Output the [X, Y] coordinate of the center of the cell containing the given text.  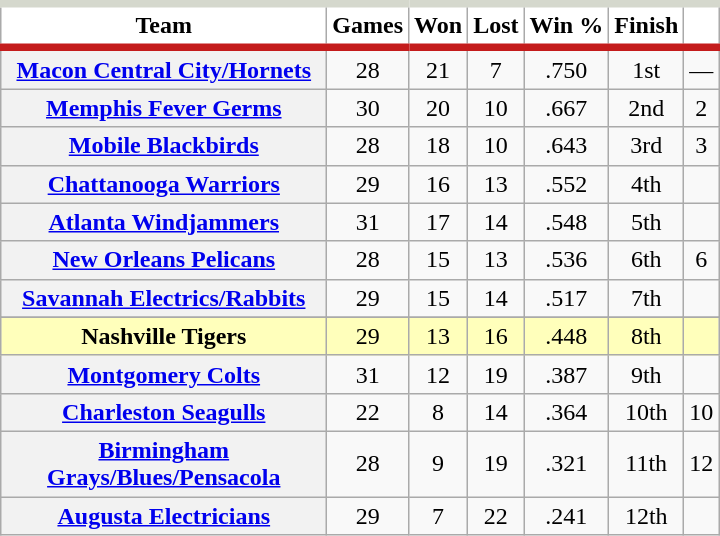
4th [646, 184]
.517 [566, 298]
Atlanta Windjammers [164, 222]
Games [368, 26]
Team [164, 26]
Augusta Electricians [164, 515]
20 [438, 108]
New Orleans Pelicans [164, 260]
Chattanooga Warriors [164, 184]
.241 [566, 515]
12th [646, 515]
7th [646, 298]
8th [646, 336]
.321 [566, 464]
3 [702, 146]
21 [438, 68]
Birmingham Grays/Blues/Pensacola [164, 464]
.552 [566, 184]
9 [438, 464]
Lost [496, 26]
Nashville Tigers [164, 336]
3rd [646, 146]
18 [438, 146]
.536 [566, 260]
1st [646, 68]
8 [438, 412]
Mobile Blackbirds [164, 146]
6th [646, 260]
Charleston Seagulls [164, 412]
11th [646, 464]
10th [646, 412]
5th [646, 222]
.548 [566, 222]
— [702, 68]
Win % [566, 26]
9th [646, 374]
.387 [566, 374]
2nd [646, 108]
.643 [566, 146]
Savannah Electrics/Rabbits [164, 298]
Memphis Fever Germs [164, 108]
.448 [566, 336]
30 [368, 108]
.364 [566, 412]
.667 [566, 108]
17 [438, 222]
6 [702, 260]
Won [438, 26]
Finish [646, 26]
.750 [566, 68]
2 [702, 108]
Montgomery Colts [164, 374]
Macon Central City/Hornets [164, 68]
